Output the [X, Y] coordinate of the center of the cell containing the given text.  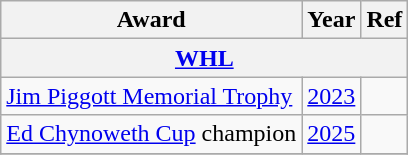
2025 [332, 134]
Jim Piggott Memorial Trophy [152, 96]
Ed Chynoweth Cup champion [152, 134]
Award [152, 20]
Year [332, 20]
2023 [332, 96]
WHL [204, 58]
Ref [384, 20]
